Detect which cell encompasses the target text, then output its [X, Y] center coordinate. 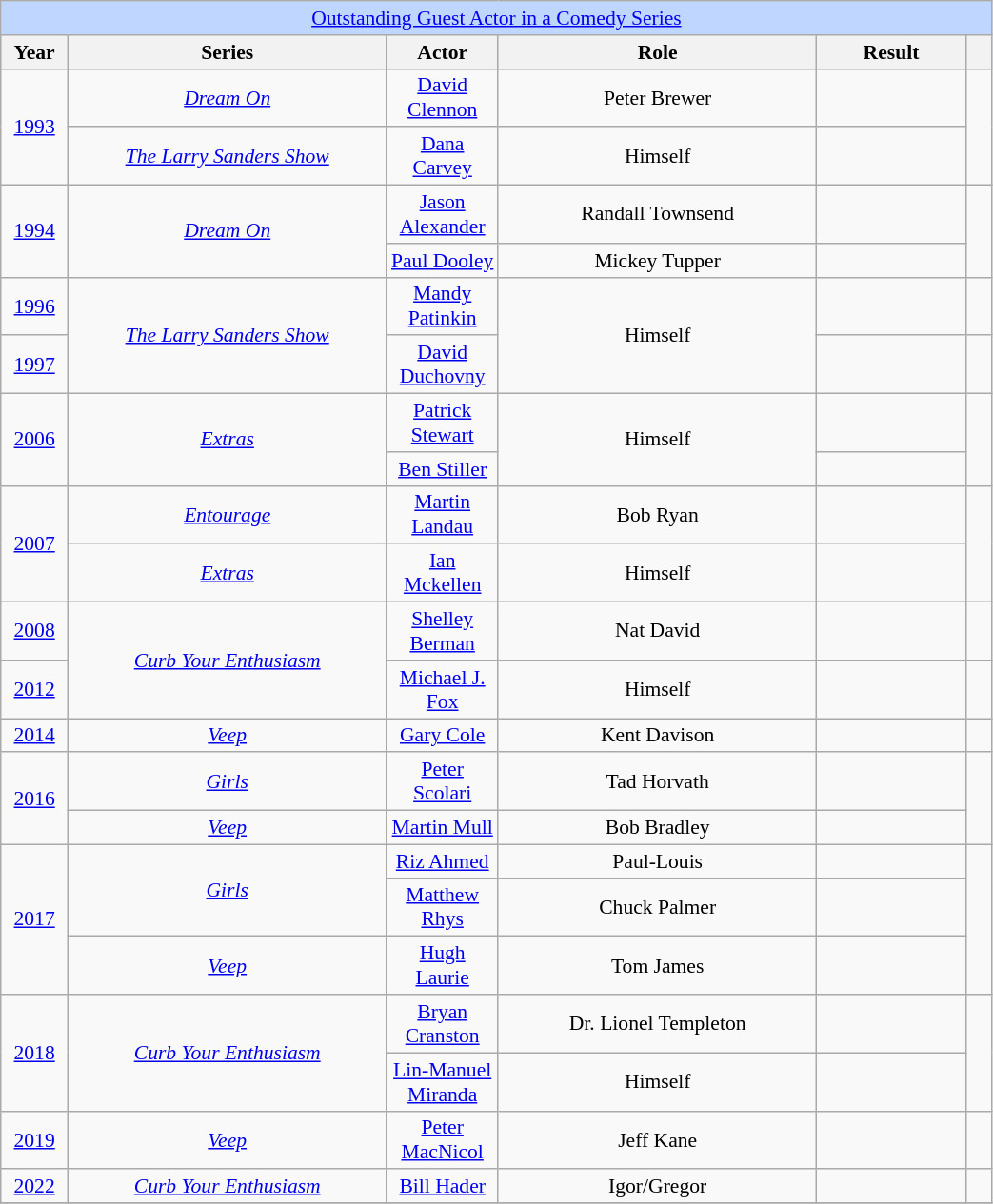
Michael J. Fox [442, 689]
Mickey Tupper [657, 261]
Year [34, 52]
2016 [34, 799]
2014 [34, 736]
1997 [34, 365]
Tom James [657, 965]
Martin Landau [442, 514]
Lin-Manuel Miranda [442, 1081]
Bryan Cranston [442, 1024]
Tad Horvath [657, 782]
Bob Bradley [657, 828]
Chuck Palmer [657, 908]
Matthew Rhys [442, 908]
Ben Stiller [442, 469]
2008 [34, 632]
2007 [34, 543]
Dana Carvey [442, 156]
Patrick Stewart [442, 423]
2022 [34, 1187]
Shelley Berman [442, 632]
Riz Ahmed [442, 861]
Martin Mull [442, 828]
2012 [34, 689]
Dr. Lionel Templeton [657, 1024]
Jeff Kane [657, 1140]
David Duchovny [442, 365]
Peter MacNicol [442, 1140]
1996 [34, 306]
2019 [34, 1140]
Peter Scolari [442, 782]
Result [891, 52]
Actor [442, 52]
David Clennon [442, 97]
Entourage [227, 514]
Mandy Patinkin [442, 306]
2017 [34, 919]
Bob Ryan [657, 514]
Jason Alexander [442, 215]
1994 [34, 232]
Kent Davison [657, 736]
Paul Dooley [442, 261]
Nat David [657, 632]
Randall Townsend [657, 215]
Igor/Gregor [657, 1187]
1993 [34, 127]
Bill Hader [442, 1187]
2006 [34, 440]
Peter Brewer [657, 97]
2018 [34, 1053]
Gary Cole [442, 736]
Role [657, 52]
Hugh Laurie [442, 965]
Outstanding Guest Actor in a Comedy Series [497, 18]
Paul-Louis [657, 861]
Ian Mckellen [442, 573]
Series [227, 52]
